For the text-containing cell, return its midpoint in [X, Y] coordinate format. 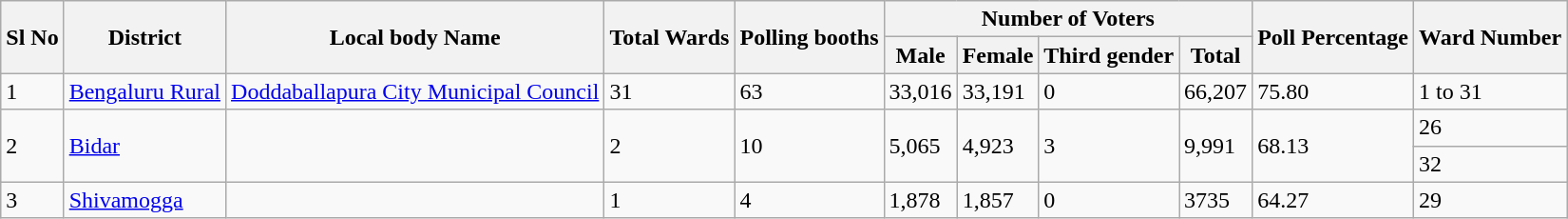
Bengaluru Rural [144, 91]
9,991 [1216, 146]
33,016 [920, 91]
Poll Percentage [1333, 37]
32 [1490, 164]
33,191 [998, 91]
10 [810, 146]
4,923 [998, 146]
31 [669, 91]
Sl No [32, 37]
66,207 [1216, 91]
Ward Number [1490, 37]
Doddaballapura City Municipal Council [415, 91]
Male [920, 55]
29 [1490, 200]
1,878 [920, 200]
Third gender [1109, 55]
Local body Name [415, 37]
Total [1216, 55]
68.13 [1333, 146]
Total Wards [669, 37]
64.27 [1333, 200]
Bidar [144, 146]
3735 [1216, 200]
26 [1490, 128]
1 to 31 [1490, 91]
Shivamogga [144, 200]
63 [810, 91]
Polling booths [810, 37]
5,065 [920, 146]
Female [998, 55]
1,857 [998, 200]
Number of Voters [1068, 19]
4 [810, 200]
75.80 [1333, 91]
District [144, 37]
